Pinpoint the cell where the given text exists, returning its [X, Y] midpoint coordinate. 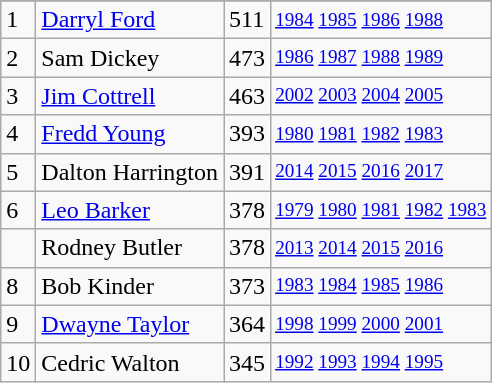
364 [248, 324]
1998 1999 2000 2001 [381, 324]
Cedric Walton [130, 362]
2 [18, 58]
1979 1980 1981 1982 1983 [381, 210]
1983 1984 1985 1986 [381, 286]
511 [248, 20]
1992 1993 1994 1995 [381, 362]
463 [248, 96]
Rodney Butler [130, 248]
2013 2014 2015 2016 [381, 248]
Fredd Young [130, 134]
391 [248, 172]
4 [18, 134]
1986 1987 1988 1989 [381, 58]
5 [18, 172]
345 [248, 362]
9 [18, 324]
8 [18, 286]
473 [248, 58]
1 [18, 20]
Bob Kinder [130, 286]
2002 2003 2004 2005 [381, 96]
Leo Barker [130, 210]
Jim Cottrell [130, 96]
Darryl Ford [130, 20]
1980 1981 1982 1983 [381, 134]
Dwayne Taylor [130, 324]
Sam Dickey [130, 58]
3 [18, 96]
373 [248, 286]
Dalton Harrington [130, 172]
2014 2015 2016 2017 [381, 172]
6 [18, 210]
10 [18, 362]
1984 1985 1986 1988 [381, 20]
393 [248, 134]
